Output the (x, y) coordinate of the center of the cell containing the given text.  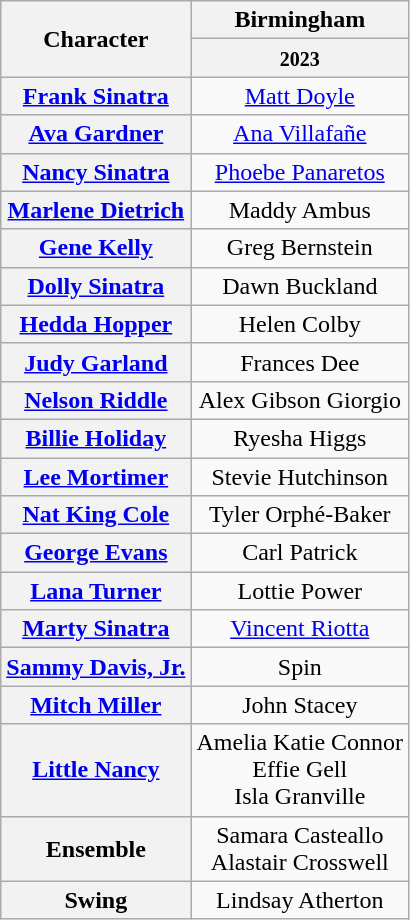
Carl Patrick (300, 553)
Samara CastealloAlastair Crosswell (300, 848)
George Evans (96, 553)
Tyler Orphé-Baker (300, 515)
Marty Sinatra (96, 629)
Lindsay Atherton (300, 900)
Ryesha Higgs (300, 438)
Nelson Riddle (96, 400)
Amelia Katie ConnorEffie GellIsla Granville (300, 770)
Lee Mortimer (96, 477)
Frank Sinatra (96, 96)
Greg Bernstein (300, 248)
Spin (300, 667)
John Stacey (300, 705)
Gene Kelly (96, 248)
Stevie Hutchinson (300, 477)
Judy Garland (96, 362)
Sammy Davis, Jr. (96, 667)
Mitch Miller (96, 705)
Helen Colby (300, 324)
Lana Turner (96, 591)
Lottie Power (300, 591)
Dawn Buckland (300, 286)
Ensemble (96, 848)
Nat King Cole (96, 515)
2023 (300, 58)
Little Nancy (96, 770)
Nancy Sinatra (96, 172)
Hedda Hopper (96, 324)
Billie Holiday (96, 438)
Vincent Riotta (300, 629)
Ana Villafañe (300, 134)
Marlene Dietrich (96, 210)
Maddy Ambus (300, 210)
Alex Gibson Giorgio (300, 400)
Birmingham (300, 20)
Phoebe Panaretos (300, 172)
Frances Dee (300, 362)
Character (96, 39)
Ava Gardner (96, 134)
Swing (96, 900)
Matt Doyle (300, 96)
Dolly Sinatra (96, 286)
